Scan for the cell matching the given text and deliver its [X, Y] coordinate at center. 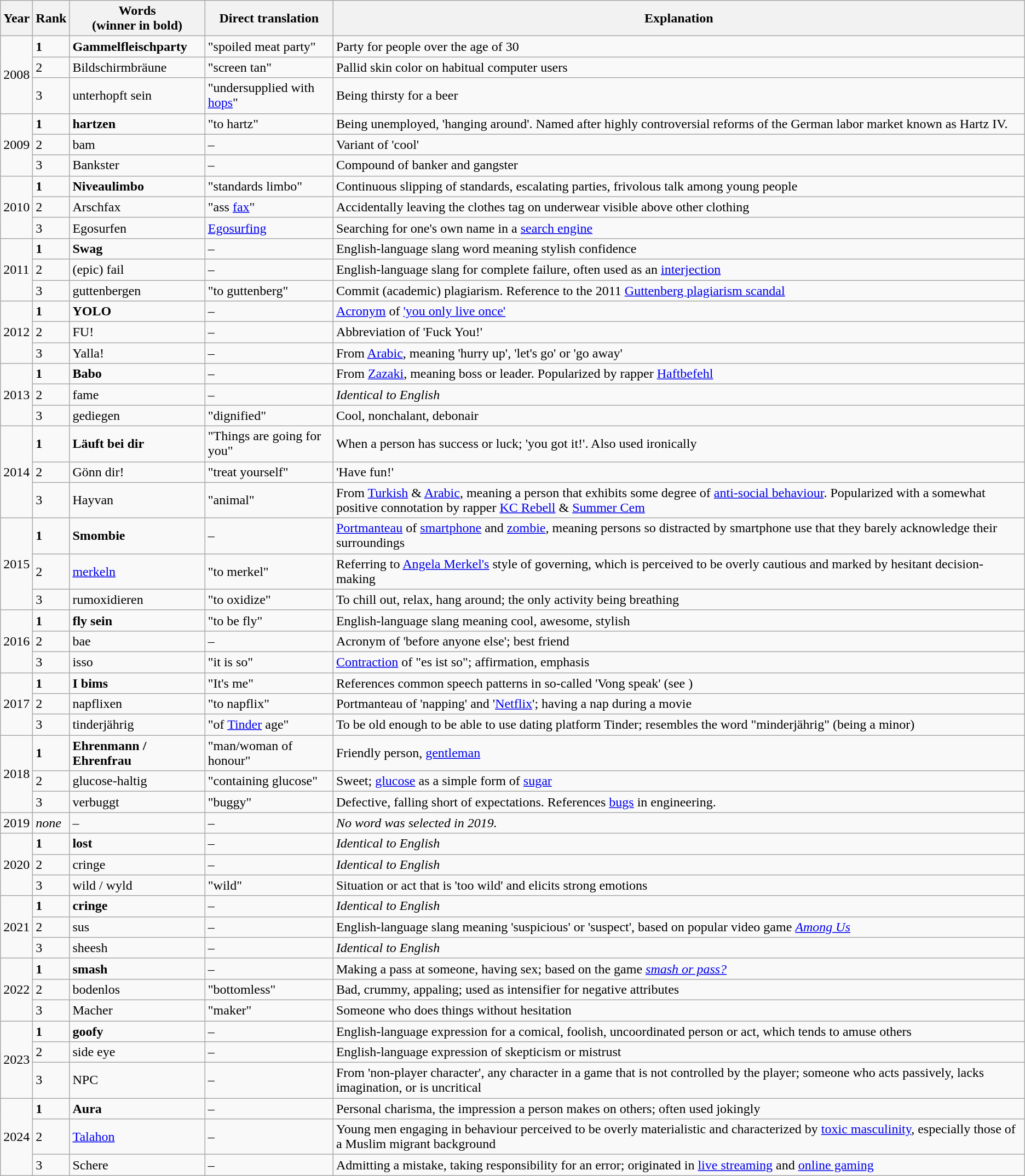
Searching for one's own name in a search engine [679, 228]
isso [137, 662]
2024 [16, 1137]
hartzen [137, 124]
Admitting a mistake, taking responsibility for an error; originated in live streaming and online gaming [679, 1165]
"dignified" [269, 416]
Variant of 'cool' [679, 145]
Acronym of 'before anyone else'; best friend [679, 641]
Portmanteau of smartphone and zombie, meaning persons so distracted by smartphone use that they barely acknowledge their surroundings [679, 535]
2010 [16, 207]
"treat yourself" [269, 472]
(epic) fail [137, 269]
2023 [16, 1059]
"wild" [269, 885]
Sweet; glucose as a simple form of sugar [679, 781]
2013 [16, 395]
Bad, crummy, appaling; used as intensifier for negative attributes [679, 989]
Gönn dir! [137, 472]
Friendly person, gentleman [679, 753]
2022 [16, 989]
English-language expression of skepticism or mistrust [679, 1052]
"to oxidize" [269, 599]
English-language slang for complete failure, often used as an interjection [679, 269]
Year [16, 19]
Being unemployed, 'hanging around'. Named after highly controversial reforms of the German labor market known as Hartz IV. [679, 124]
Defective, falling short of expectations. References bugs in engineering. [679, 802]
2011 [16, 269]
Abbreviation of 'Fuck You!' [679, 332]
Arschfax [137, 207]
Continuous slipping of standards, escalating parties, frivolous talk among young people [679, 186]
Accidentally leaving the clothes tag on underwear visible above other clothing [679, 207]
Babo [137, 374]
Talahon [137, 1137]
Hayvan [137, 500]
Gammelfleischparty [137, 47]
2015 [16, 564]
"undersupplied with hops" [269, 95]
guttenbergen [137, 291]
From Arabic, meaning 'hurry up', 'let's go' or 'go away' [679, 353]
Macher [137, 1010]
Bildschirmbräune [137, 67]
none [51, 823]
tinderjährig [137, 725]
References common speech patterns in so-called 'Vong speak' (see ) [679, 683]
Cool, nonchalant, debonair [679, 416]
sheesh [137, 948]
Yalla! [137, 353]
Making a pass at someone, having sex; based on the game smash or pass? [679, 969]
"maker" [269, 1010]
Egosurfen [137, 228]
Pallid skin color on habitual computer users [679, 67]
"of Tinder age" [269, 725]
No word was selected in 2019. [679, 823]
"It's me" [269, 683]
2009 [16, 145]
2016 [16, 641]
"to merkel" [269, 572]
Words(winner in bold) [137, 19]
fly sein [137, 620]
"to hartz" [269, 124]
Direct translation [269, 19]
2014 [16, 472]
From Zazaki, meaning boss or leader. Popularized by rapper Haftbefehl [679, 374]
Personal charisma, the impression a person makes on others; often used jokingly [679, 1109]
fame [137, 395]
glucose-haltig [137, 781]
Situation or act that is 'too wild' and elicits strong emotions [679, 885]
Rank [51, 19]
rumoxidieren [137, 599]
"man/woman of honour" [269, 753]
2017 [16, 704]
Being thirsty for a beer [679, 95]
English-language slang meaning cool, awesome, stylish [679, 620]
Schere [137, 1165]
Someone who does things without hesitation [679, 1010]
English-language slang meaning 'suspicious' or 'suspect', based on popular video game Among Us [679, 927]
YOLO [137, 312]
"spoiled meat party" [269, 47]
Niveaulimbo [137, 186]
"to be fly" [269, 620]
wild / wyld [137, 885]
"containing glucose" [269, 781]
"screen tan" [269, 67]
"buggy" [269, 802]
To be old enough to be able to use dating platform Tinder; resembles the word "minderjährig" (being a minor) [679, 725]
Swag [137, 249]
Portmanteau of 'napping' and 'Netflix'; having a nap during a movie [679, 704]
sus [137, 927]
"standards limbo" [269, 186]
Explanation [679, 19]
2019 [16, 823]
Läuft bei dir [137, 443]
Acronym of 'you only live once' [679, 312]
Compound of banker and gangster [679, 165]
lost [137, 844]
"bottomless" [269, 989]
bam [137, 145]
goofy [137, 1031]
I bims [137, 683]
"to napflix" [269, 704]
Ehrenmann / Ehrenfrau [137, 753]
Contraction of "es ist so"; affirmation, emphasis [679, 662]
2018 [16, 774]
side eye [137, 1052]
'Have fun!' [679, 472]
bodenlos [137, 989]
"Things are going for you" [269, 443]
NPC [137, 1081]
Aura [137, 1109]
gediegen [137, 416]
When a person has success or luck; 'you got it!'. Also used ironically [679, 443]
verbuggt [137, 802]
bae [137, 641]
"ass fax" [269, 207]
"animal" [269, 500]
smash [137, 969]
2012 [16, 332]
English-language slang word meaning stylish confidence [679, 249]
"to guttenberg" [269, 291]
FU! [137, 332]
merkeln [137, 572]
Bankster [137, 165]
Commit (academic) plagiarism. Reference to the 2011 Guttenberg plagiarism scandal [679, 291]
Smombie [137, 535]
To chill out, relax, hang around; the only activity being breathing [679, 599]
2008 [16, 74]
Egosurfing [269, 228]
napflixen [137, 704]
2021 [16, 927]
2020 [16, 864]
English-language expression for a comical, foolish, uncoordinated person or act, which tends to amuse others [679, 1031]
Referring to Angela Merkel's style of governing, which is perceived to be overly cautious and marked by hesitant decision-making [679, 572]
unterhopft sein [137, 95]
"it is so" [269, 662]
Party for people over the age of 30 [679, 47]
